Pinpoint the cell where the given text exists, returning its [X, Y] midpoint coordinate. 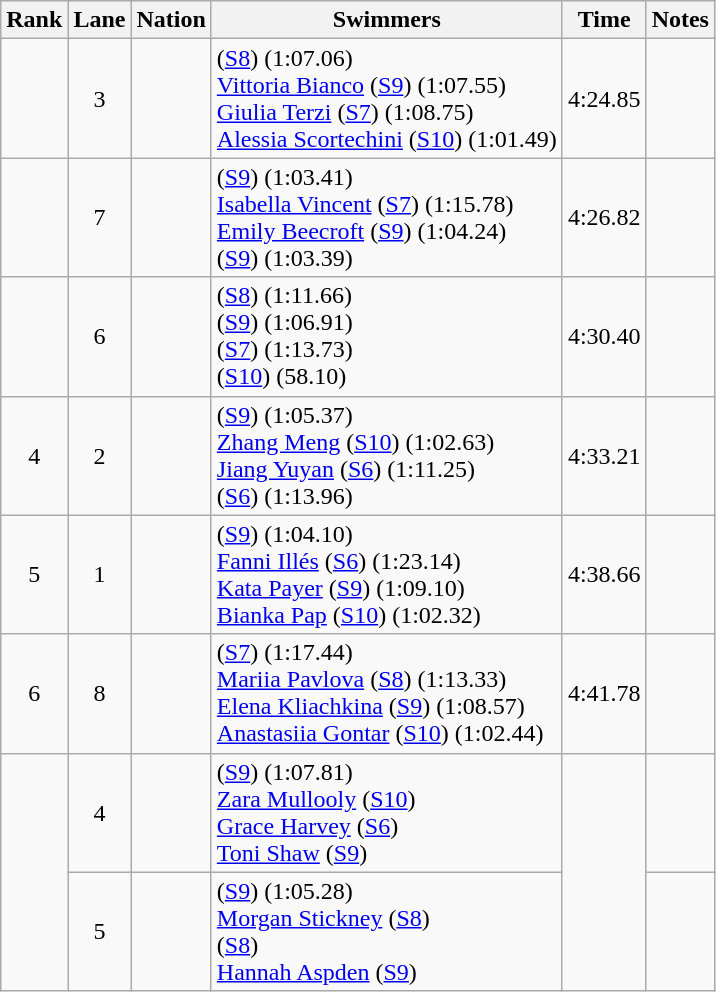
4:30.40 [604, 336]
(S8) (1:11.66) (S9) (1:06.91) (S7) (1:13.73) (S10) (58.10) [386, 336]
Notes [680, 20]
(S9) (1:04.10)Fanni Illés (S6) (1:23.14)Kata Payer (S9) (1:09.10)Bianka Pap (S10) (1:02.32) [386, 574]
2 [100, 456]
Rank [34, 20]
(S9) (1:05.37)Zhang Meng (S10) (1:02.63)Jiang Yuyan (S6) (1:11.25) (S6) (1:13.96) [386, 456]
4:33.21 [604, 456]
4:38.66 [604, 574]
8 [100, 694]
Lane [100, 20]
4:24.85 [604, 98]
(S8) (1:07.06)Vittoria Bianco (S9) (1:07.55)Giulia Terzi (S7) (1:08.75)Alessia Scortechini (S10) (1:01.49) [386, 98]
(S7) (1:17.44)Mariia Pavlova (S8) (1:13.33)Elena Kliachkina (S9) (1:08.57)Anastasiia Gontar (S10) (1:02.44) [386, 694]
4:41.78 [604, 694]
Nation [171, 20]
Time [604, 20]
4:26.82 [604, 218]
3 [100, 98]
1 [100, 574]
(S9) (1:05.28)Morgan Stickney (S8) (S8)Hannah Aspden (S9) [386, 932]
(S9) (1:07.81)Zara Mullooly (S10)Grace Harvey (S6)Toni Shaw (S9) [386, 812]
(S9) (1:03.41)Isabella Vincent (S7) (1:15.78)Emily Beecroft (S9) (1:04.24) (S9) (1:03.39) [386, 218]
7 [100, 218]
Swimmers [386, 20]
